Provide the [X, Y] coordinate of the cell's center where the given text is located.  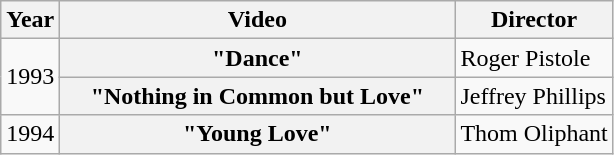
1993 [30, 77]
Thom Oliphant [534, 134]
Jeffrey Phillips [534, 96]
Director [534, 20]
Video [258, 20]
"Nothing in Common but Love" [258, 96]
Roger Pistole [534, 58]
1994 [30, 134]
Year [30, 20]
"Young Love" [258, 134]
"Dance" [258, 58]
